Provide the [x, y] coordinate of the cell's center where the given text is located.  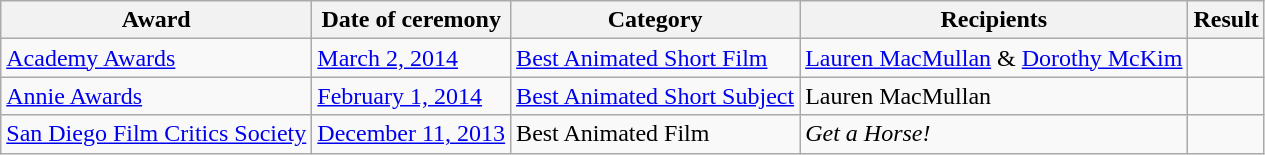
San Diego Film Critics Society [156, 134]
Category [656, 20]
Lauren MacMullan & Dorothy McKim [994, 58]
Annie Awards [156, 96]
March 2, 2014 [412, 58]
Academy Awards [156, 58]
Best Animated Film [656, 134]
February 1, 2014 [412, 96]
Get a Horse! [994, 134]
December 11, 2013 [412, 134]
Recipients [994, 20]
Lauren MacMullan [994, 96]
Award [156, 20]
Best Animated Short Film [656, 58]
Best Animated Short Subject [656, 96]
Result [1226, 20]
Date of ceremony [412, 20]
